Determine the [x, y] coordinate at the center of the cell enclosing the given text.  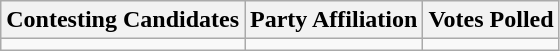
Contesting Candidates [123, 20]
Votes Polled [491, 20]
Party Affiliation [334, 20]
